Capture the cell that displays the provided text and extract its (x, y) central coordinate. 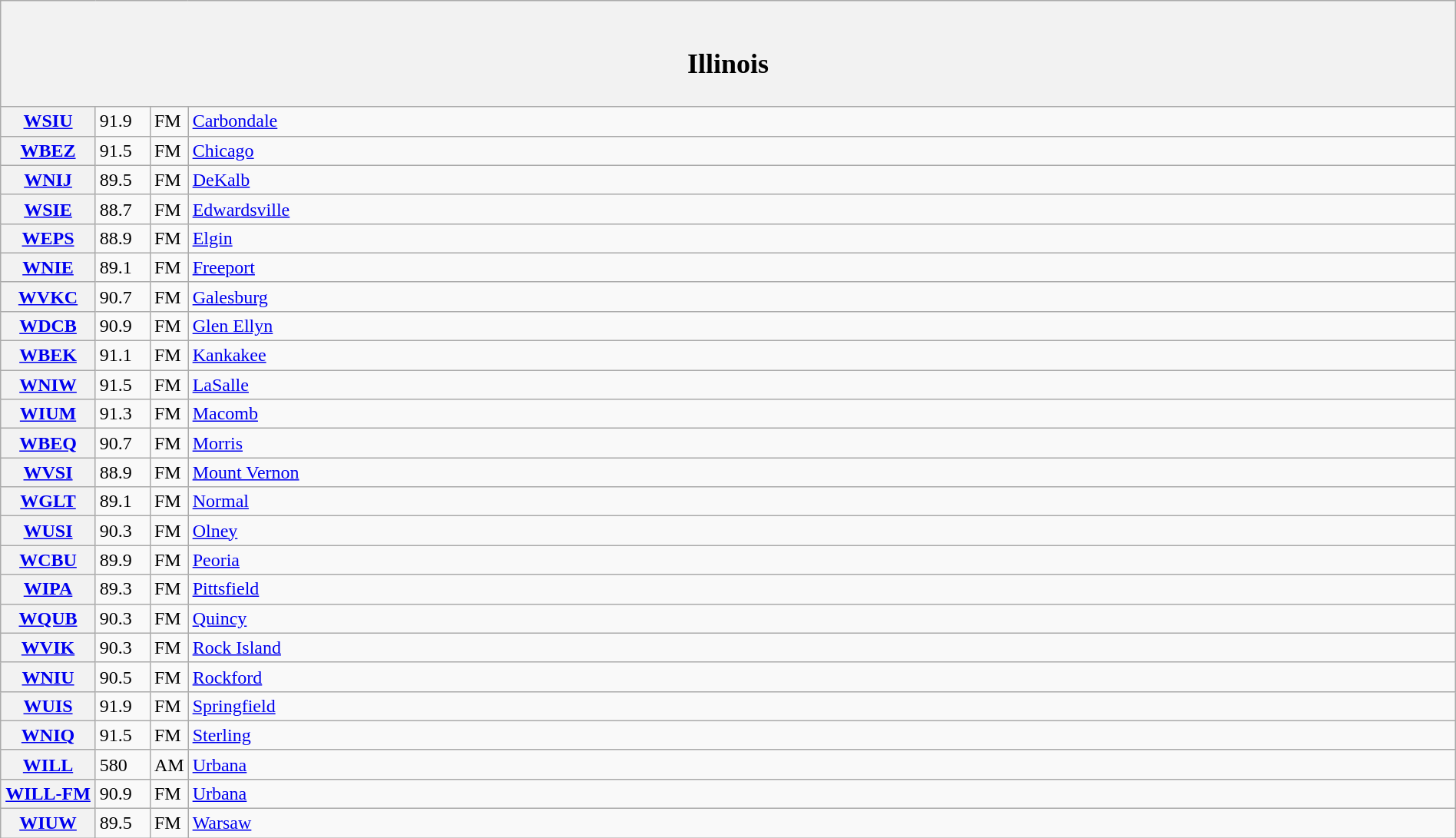
WSIE (48, 209)
WNIJ (48, 180)
WIPA (48, 589)
Mount Vernon (822, 472)
Illinois (728, 54)
Rock Island (822, 648)
Peoria (822, 560)
WILL-FM (48, 793)
WUSI (48, 531)
WEPS (48, 238)
WBEZ (48, 151)
WSIU (48, 121)
WQUB (48, 618)
89.3 (123, 589)
Pittsfield (822, 589)
WBEK (48, 356)
Springfield (822, 706)
91.3 (123, 414)
WIUM (48, 414)
Rockford (822, 677)
89.9 (123, 560)
Galesburg (822, 296)
WBEQ (48, 443)
WVIK (48, 648)
WVSI (48, 472)
91.1 (123, 356)
Glen Ellyn (822, 326)
580 (123, 764)
WVKC (48, 296)
Macomb (822, 414)
WUIS (48, 706)
WIUW (48, 823)
Edwardsville (822, 209)
Olney (822, 531)
Warsaw (822, 823)
Freeport (822, 267)
AM (169, 764)
Kankakee (822, 356)
Elgin (822, 238)
Sterling (822, 735)
WNIW (48, 385)
Normal (822, 502)
WCBU (48, 560)
LaSalle (822, 385)
WILL (48, 764)
WNIU (48, 677)
90.5 (123, 677)
WGLT (48, 502)
Morris (822, 443)
WNIQ (48, 735)
Chicago (822, 151)
Carbondale (822, 121)
WDCB (48, 326)
88.7 (123, 209)
WNIE (48, 267)
DeKalb (822, 180)
Quincy (822, 618)
